Determine the (X, Y) coordinate at the center of the cell enclosing the given text.  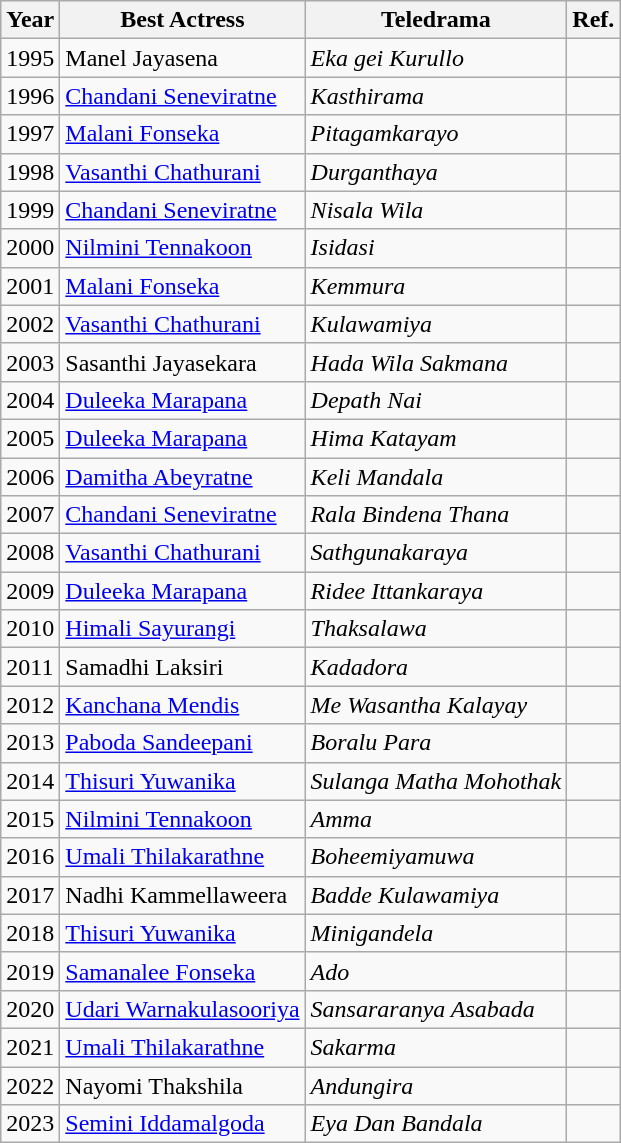
Ref. (594, 20)
2002 (30, 324)
Himali Sayurangi (182, 629)
Year (30, 20)
2018 (30, 933)
2019 (30, 971)
Kanchana Mendis (182, 705)
Sasanthi Jayasekara (182, 362)
Sathgunakaraya (436, 553)
Badde Kulawamiya (436, 895)
Ado (436, 971)
Sulanga Matha Mohothak (436, 781)
Ridee Ittankaraya (436, 591)
Damitha Abeyratne (182, 477)
2015 (30, 819)
Rala Bindena Thana (436, 515)
1999 (30, 210)
Nisala Wila (436, 210)
Udari Warnakulasooriya (182, 1009)
Pitagamkarayo (436, 134)
2011 (30, 667)
2017 (30, 895)
Kasthirama (436, 96)
2009 (30, 591)
2000 (30, 248)
2008 (30, 553)
Hada Wila Sakmana (436, 362)
2013 (30, 743)
2005 (30, 438)
Kulawamiya (436, 324)
Amma (436, 819)
Andungira (436, 1085)
Hima Katayam (436, 438)
2022 (30, 1085)
1996 (30, 96)
Boralu Para (436, 743)
2004 (30, 400)
Eka gei Kurullo (436, 58)
2021 (30, 1047)
Samadhi Laksiri (182, 667)
Paboda Sandeepani (182, 743)
Kemmura (436, 286)
Keli Mandala (436, 477)
2003 (30, 362)
1995 (30, 58)
2001 (30, 286)
Semini Iddamalgoda (182, 1124)
2014 (30, 781)
Manel Jayasena (182, 58)
Kadadora (436, 667)
Sakarma (436, 1047)
1998 (30, 172)
Depath Nai (436, 400)
Samanalee Fonseka (182, 971)
Isidasi (436, 248)
1997 (30, 134)
Me Wasantha Kalayay (436, 705)
2006 (30, 477)
2012 (30, 705)
Nayomi Thakshila (182, 1085)
2023 (30, 1124)
Thaksalawa (436, 629)
Eya Dan Bandala (436, 1124)
Durganthaya (436, 172)
Best Actress (182, 20)
Teledrama (436, 20)
Sansararanya Asabada (436, 1009)
2007 (30, 515)
2016 (30, 857)
Nadhi Kammellaweera (182, 895)
2010 (30, 629)
Minigandela (436, 933)
2020 (30, 1009)
Boheemiyamuwa (436, 857)
